Scan for the cell matching the given text and deliver its [X, Y] coordinate at center. 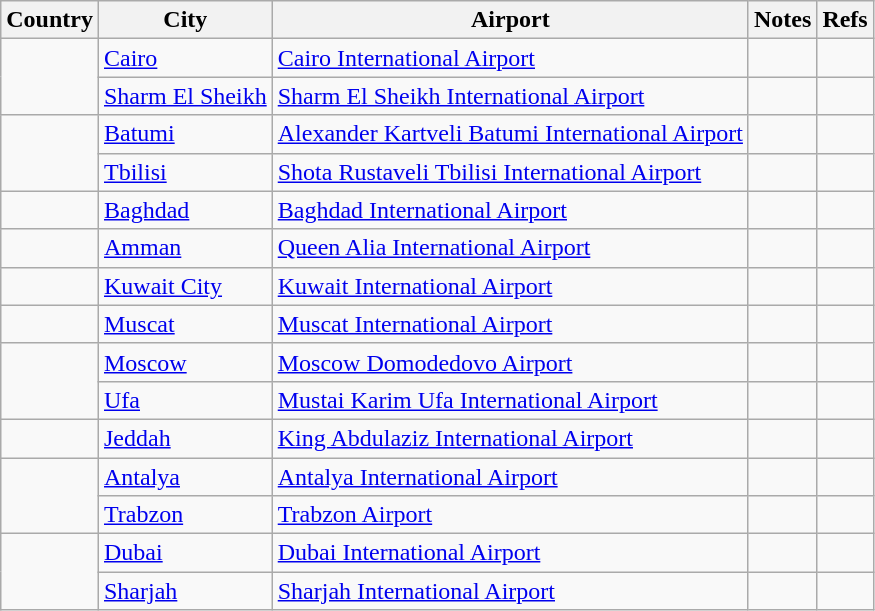
Antalya [185, 477]
Shota Rustaveli Tbilisi International Airport [510, 172]
Batumi [185, 134]
Amman [185, 248]
Cairo International Airport [510, 58]
Dubai International Airport [510, 553]
Muscat International Airport [510, 324]
Refs [845, 20]
Kuwait City [185, 286]
Sharm El Sheikh International Airport [510, 96]
Sharm El Sheikh [185, 96]
City [185, 20]
Cairo [185, 58]
Dubai [185, 553]
Moscow Domodedovo Airport [510, 362]
Queen Alia International Airport [510, 248]
Sharjah International Airport [510, 591]
Jeddah [185, 438]
Mustai Karim Ufa International Airport [510, 400]
Baghdad International Airport [510, 210]
Baghdad [185, 210]
King Abdulaziz International Airport [510, 438]
Country [50, 20]
Trabzon Airport [510, 515]
Notes [782, 20]
Muscat [185, 324]
Moscow [185, 362]
Tbilisi [185, 172]
Antalya International Airport [510, 477]
Trabzon [185, 515]
Alexander Kartveli Batumi International Airport [510, 134]
Kuwait International Airport [510, 286]
Sharjah [185, 591]
Airport [510, 20]
Ufa [185, 400]
